Provide the [x, y] coordinate of the cell's center where the given text is located.  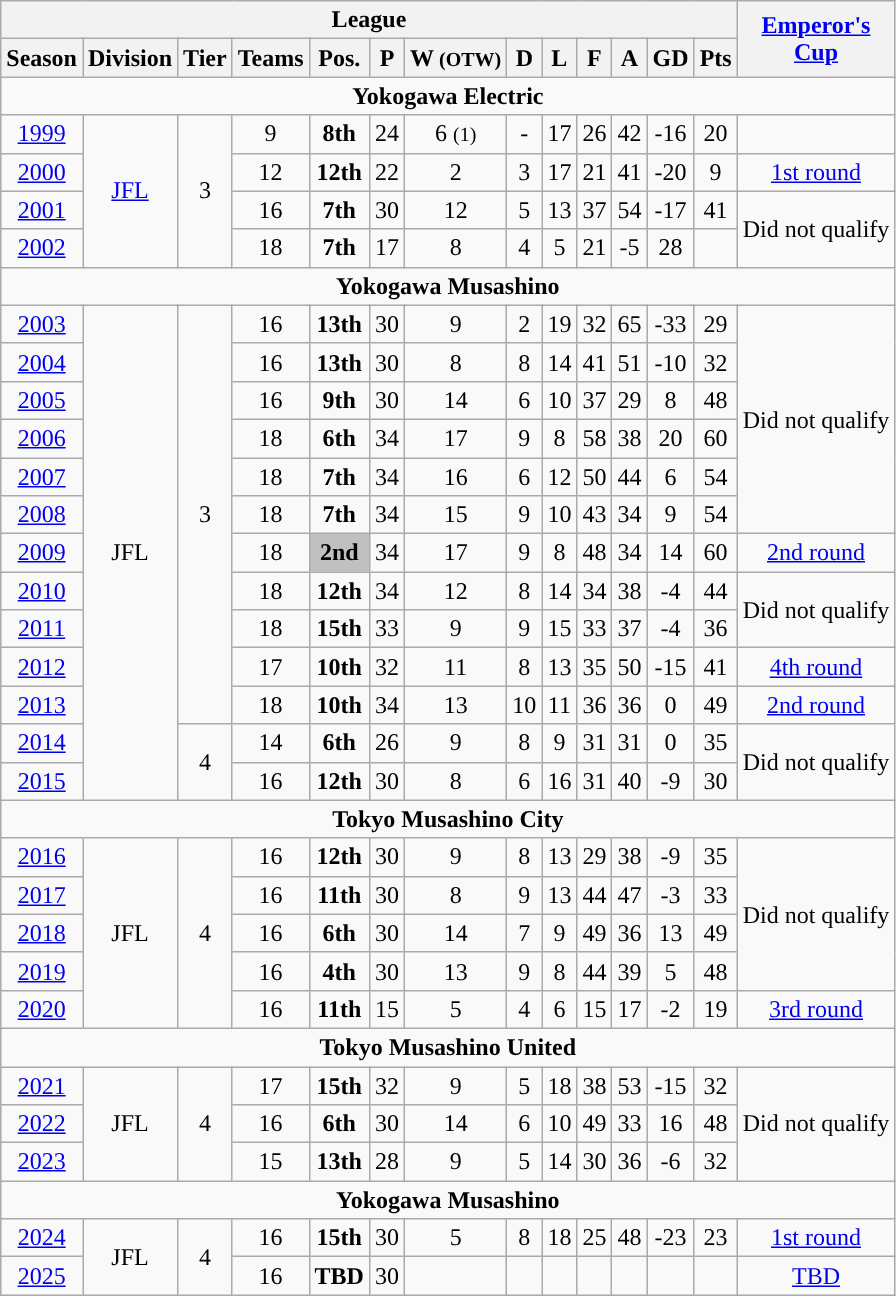
22 [386, 172]
-10 [670, 362]
-16 [670, 134]
2003 [42, 324]
24 [386, 134]
53 [630, 1085]
9th [339, 400]
2009 [42, 553]
2005 [42, 400]
43 [594, 515]
2019 [42, 971]
2022 [42, 1124]
40 [630, 781]
Tokyo Musashino City [448, 819]
-20 [670, 172]
39 [630, 971]
-5 [630, 248]
2012 [42, 667]
4th [339, 971]
2024 [42, 1238]
58 [594, 438]
W (OTW) [456, 58]
F [594, 58]
2006 [42, 438]
Tier [206, 58]
GD [670, 58]
2004 [42, 362]
Teams [270, 58]
2nd [339, 553]
2001 [42, 210]
47 [630, 895]
2013 [42, 705]
2017 [42, 895]
2023 [42, 1162]
1999 [42, 134]
2000 [42, 172]
2002 [42, 248]
Division [130, 58]
A [630, 58]
2010 [42, 591]
2025 [42, 1276]
-6 [670, 1162]
23 [716, 1238]
2018 [42, 933]
2007 [42, 477]
-23 [670, 1238]
Emperor'sCup [816, 39]
3rd round [816, 1009]
2011 [42, 629]
P [386, 58]
7 [524, 933]
2008 [42, 515]
65 [630, 324]
51 [630, 362]
Pos. [339, 58]
4th round [816, 667]
2021 [42, 1085]
2016 [42, 857]
2020 [42, 1009]
- [524, 134]
Pts [716, 58]
42 [630, 134]
L [560, 58]
League [369, 20]
-33 [670, 324]
Tokyo Musashino United [448, 1047]
-3 [670, 895]
D [524, 58]
Yokogawa Electric [448, 96]
-2 [670, 1009]
2014 [42, 743]
8th [339, 134]
2015 [42, 781]
6 (1) [456, 134]
25 [594, 1238]
Season [42, 58]
-17 [670, 210]
